Find where the given text appears and provide that cell's center as [X, Y] coordinate. 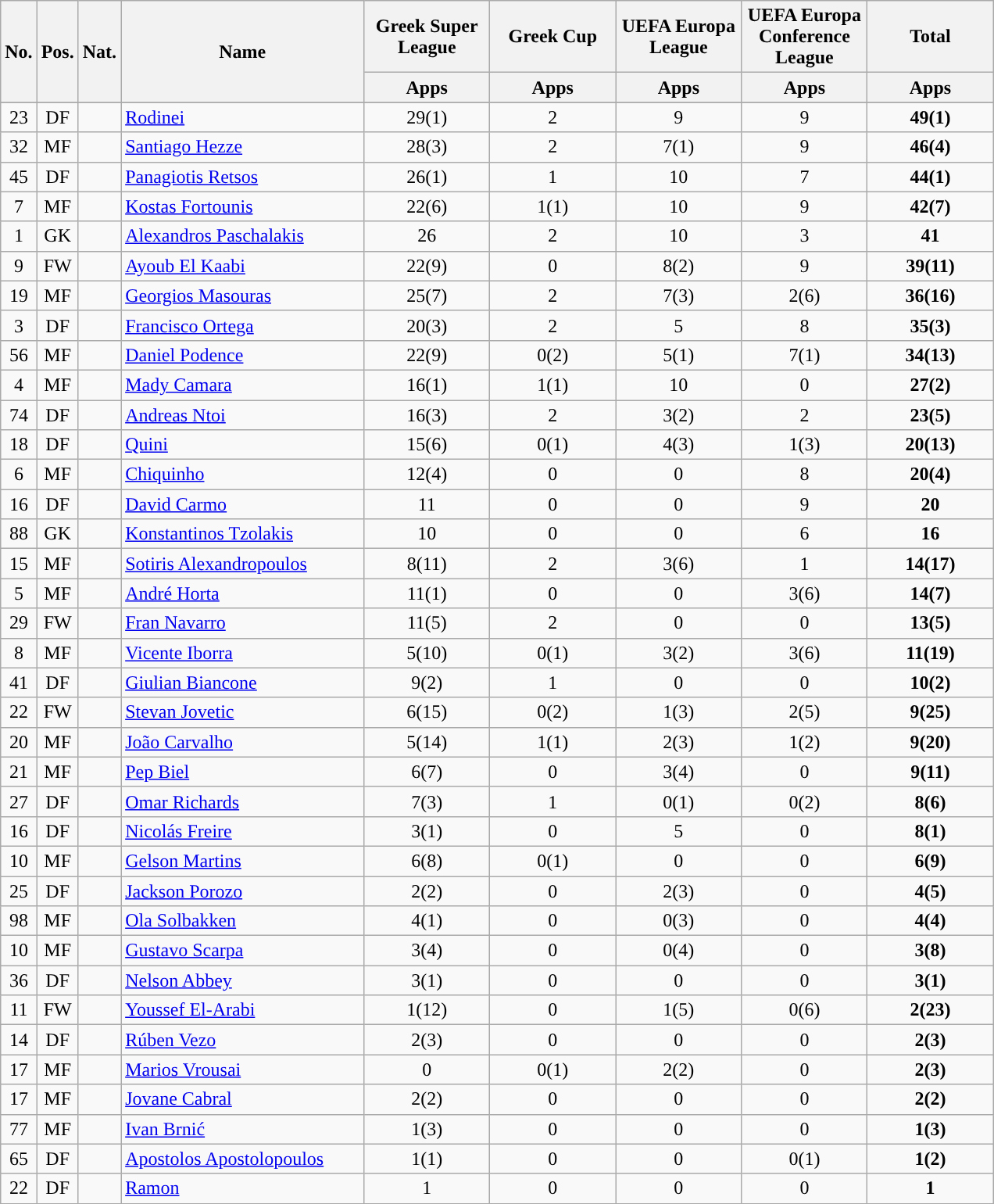
Total [930, 37]
36(16) [930, 296]
9(20) [930, 742]
4(5) [930, 890]
5(14) [427, 742]
14(7) [930, 593]
27(2) [930, 385]
11(5) [427, 623]
6(9) [930, 861]
9(25) [930, 712]
11(19) [930, 653]
0(6) [805, 1010]
0(4) [678, 951]
8(1) [930, 831]
0(3) [678, 921]
74 [19, 415]
1(12) [427, 1010]
2(6) [805, 296]
UEFA Europa League [678, 37]
10(2) [930, 683]
Mady Camara [242, 385]
Giulian Biancone [242, 683]
Greek Cup [553, 37]
Konstantinos Tzolakis [242, 534]
UEFA Europa Conference League [805, 37]
44(1) [930, 177]
35(3) [930, 325]
Jackson Porozo [242, 890]
David Carmo [242, 504]
Stevan Jovetic [242, 712]
João Carvalho [242, 742]
Pos. [58, 52]
49(1) [930, 117]
Name [242, 52]
36 [19, 980]
26 [427, 236]
Rúben Vezo [242, 1040]
26(1) [427, 177]
20(13) [930, 445]
Apostolos Apostolopoulos [242, 1159]
Gelson Martins [242, 861]
Ayoub El Kaabi [242, 266]
8(2) [678, 266]
1(5) [678, 1010]
46(4) [930, 147]
Marios Vrousai [242, 1070]
2(5) [805, 712]
Sotiris Alexandropoulos [242, 564]
Rodinei [242, 117]
8(6) [930, 801]
15 [19, 564]
29(1) [427, 117]
15(6) [427, 445]
27 [19, 801]
2(23) [930, 1010]
4(1) [427, 921]
Alexandros Paschalakis [242, 236]
21 [19, 772]
19 [19, 296]
6(7) [427, 772]
4 [19, 385]
5(1) [678, 355]
6(15) [427, 712]
29 [19, 623]
Nat. [99, 52]
20(3) [427, 325]
Daniel Podence [242, 355]
23 [19, 117]
Omar Richards [242, 801]
4(4) [930, 921]
3(8) [930, 951]
Vicente Iborra [242, 653]
Ola Solbakken [242, 921]
98 [19, 921]
Nicolás Freire [242, 831]
39(11) [930, 266]
28(3) [427, 147]
88 [19, 534]
Jovane Cabral [242, 1099]
Ramon [242, 1188]
Fran Navarro [242, 623]
Panagiotis Retsos [242, 177]
13(5) [930, 623]
4(3) [678, 445]
22(6) [427, 206]
45 [19, 177]
8(11) [427, 564]
Chiquinho [242, 475]
14 [19, 1040]
65 [19, 1159]
Greek Super League [427, 37]
Ivan Brnić [242, 1129]
Georgios Masouras [242, 296]
André Horta [242, 593]
Pep Biel [242, 772]
No. [19, 52]
11(1) [427, 593]
Francisco Ortega [242, 325]
42(7) [930, 206]
5(10) [427, 653]
Santiago Hezze [242, 147]
25(7) [427, 296]
77 [19, 1129]
Gustavo Scarpa [242, 951]
6(8) [427, 861]
9(2) [427, 683]
9(11) [930, 772]
12(4) [427, 475]
14(17) [930, 564]
16(3) [427, 415]
Nelson Abbey [242, 980]
Andreas Ntoi [242, 415]
34(13) [930, 355]
23(5) [930, 415]
18 [19, 445]
Youssef El-Arabi [242, 1010]
25 [19, 890]
32 [19, 147]
Kostas Fortounis [242, 206]
Quini [242, 445]
20(4) [930, 475]
16(1) [427, 385]
56 [19, 355]
